Find where the given text appears and provide that cell's center as [x, y] coordinate. 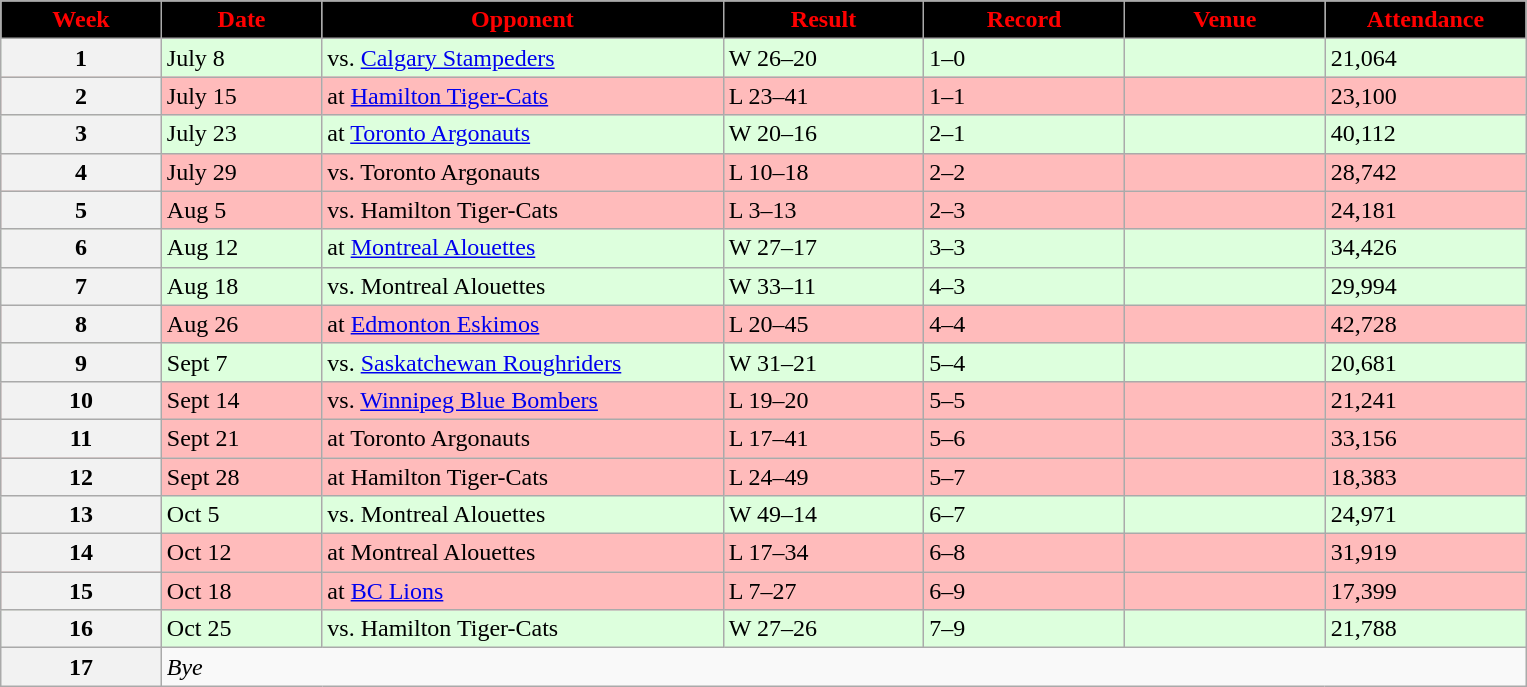
W 33–11 [824, 286]
W 31–21 [824, 362]
5–6 [1024, 438]
Aug 5 [242, 210]
Oct 25 [242, 629]
7–9 [1024, 629]
5–4 [1024, 362]
2 [82, 96]
3 [82, 134]
W 20–16 [824, 134]
7 [82, 286]
Bye [844, 667]
18,383 [1426, 477]
2–1 [1024, 134]
3–3 [1024, 248]
L 20–45 [824, 324]
21,241 [1426, 400]
1–1 [1024, 96]
Oct 5 [242, 515]
10 [82, 400]
vs. Winnipeg Blue Bombers [522, 400]
Date [242, 20]
Aug 12 [242, 248]
34,426 [1426, 248]
4–3 [1024, 286]
40,112 [1426, 134]
W 26–20 [824, 58]
L 23–41 [824, 96]
vs. Saskatchewan Roughriders [522, 362]
2–2 [1024, 172]
vs. Calgary Stampeders [522, 58]
42,728 [1426, 324]
L 19–20 [824, 400]
12 [82, 477]
23,100 [1426, 96]
4 [82, 172]
1 [82, 58]
Opponent [522, 20]
Sept 7 [242, 362]
9 [82, 362]
Attendance [1426, 20]
Aug 18 [242, 286]
Oct 12 [242, 553]
July 23 [242, 134]
5–5 [1024, 400]
at Edmonton Eskimos [522, 324]
5 [82, 210]
L 17–41 [824, 438]
L 24–49 [824, 477]
W 27–17 [824, 248]
L 10–18 [824, 172]
20,681 [1426, 362]
6–7 [1024, 515]
21,788 [1426, 629]
Result [824, 20]
Sept 21 [242, 438]
July 29 [242, 172]
6 [82, 248]
Aug 26 [242, 324]
21,064 [1426, 58]
L 17–34 [824, 553]
at BC Lions [522, 591]
Venue [1224, 20]
17 [82, 667]
8 [82, 324]
6–8 [1024, 553]
31,919 [1426, 553]
29,994 [1426, 286]
Record [1024, 20]
15 [82, 591]
July 15 [242, 96]
24,181 [1426, 210]
17,399 [1426, 591]
13 [82, 515]
vs. Toronto Argonauts [522, 172]
July 8 [242, 58]
1–0 [1024, 58]
L 3–13 [824, 210]
Week [82, 20]
6–9 [1024, 591]
W 27–26 [824, 629]
33,156 [1426, 438]
Oct 18 [242, 591]
Sept 14 [242, 400]
L 7–27 [824, 591]
14 [82, 553]
4–4 [1024, 324]
11 [82, 438]
5–7 [1024, 477]
Sept 28 [242, 477]
2–3 [1024, 210]
24,971 [1426, 515]
W 49–14 [824, 515]
16 [82, 629]
28,742 [1426, 172]
